Search for the cell housing the specified text and yield its [X, Y] center coordinate. 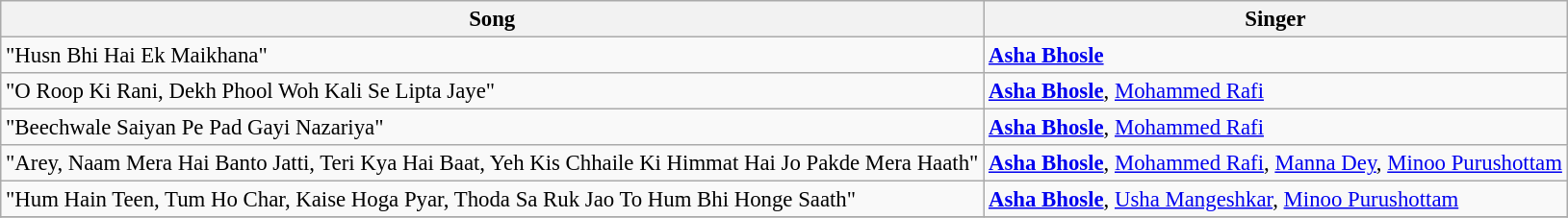
"Hum Hain Teen, Tum Ho Char, Kaise Hoga Pyar, Thoda Sa Ruk Jao To Hum Bhi Honge Saath" [493, 200]
"Beechwale Saiyan Pe Pad Gayi Nazariya" [493, 128]
"Husn Bhi Hai Ek Maikhana" [493, 56]
Song [493, 19]
Asha Bhosle, Usha Mangeshkar, Minoo Purushottam [1276, 200]
Asha Bhosle [1276, 56]
Asha Bhosle, Mohammed Rafi, Manna Dey, Minoo Purushottam [1276, 163]
Singer [1276, 19]
"Arey, Naam Mera Hai Banto Jatti, Teri Kya Hai Baat, Yeh Kis Chhaile Ki Himmat Hai Jo Pakde Mera Haath" [493, 163]
"O Roop Ki Rani, Dekh Phool Woh Kali Se Lipta Jaye" [493, 91]
